For the text-containing cell, return its midpoint in (x, y) coordinate format. 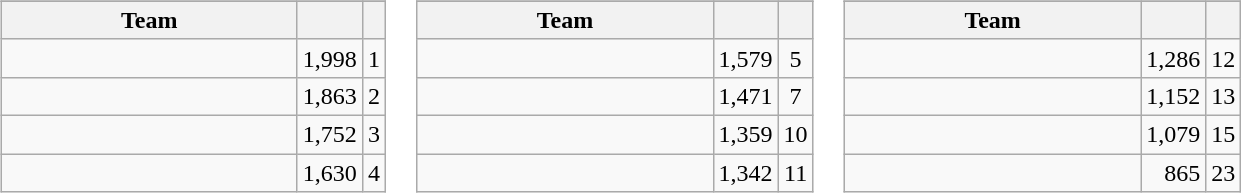
15 (1224, 134)
5 (796, 58)
1,998 (330, 58)
1,342 (746, 173)
1,359 (746, 134)
1,630 (330, 173)
1,579 (746, 58)
7 (796, 96)
1 (374, 58)
1,079 (1174, 134)
4 (374, 173)
2 (374, 96)
13 (1224, 96)
23 (1224, 173)
11 (796, 173)
1,286 (1174, 58)
10 (796, 134)
1,471 (746, 96)
3 (374, 134)
865 (1174, 173)
12 (1224, 58)
1,752 (330, 134)
1,152 (1174, 96)
1,863 (330, 96)
